Locate the cell with the specified text and output its (x, y) center coordinate. 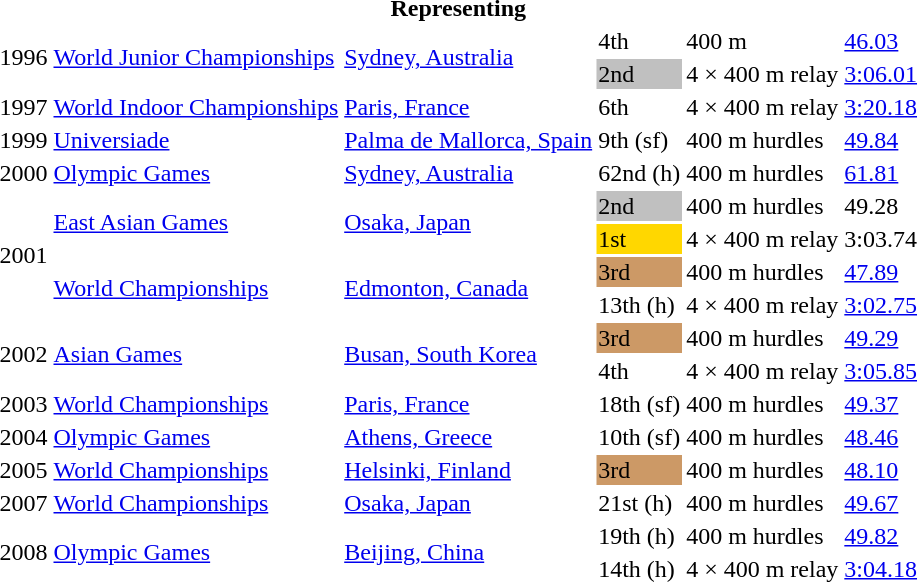
10th (sf) (640, 437)
62nd (h) (640, 173)
1st (640, 239)
Athens, Greece (468, 437)
19th (h) (640, 536)
6th (640, 107)
World Junior Championships (196, 58)
21st (h) (640, 503)
18th (sf) (640, 404)
Helsinki, Finland (468, 470)
Universiade (196, 140)
Busan, South Korea (468, 354)
13th (h) (640, 305)
East Asian Games (196, 222)
Palma de Mallorca, Spain (468, 140)
400 m (762, 41)
World Indoor Championships (196, 107)
Edmonton, Canada (468, 288)
9th (sf) (640, 140)
Asian Games (196, 354)
